Locate the cell with the specified text and output its [X, Y] center coordinate. 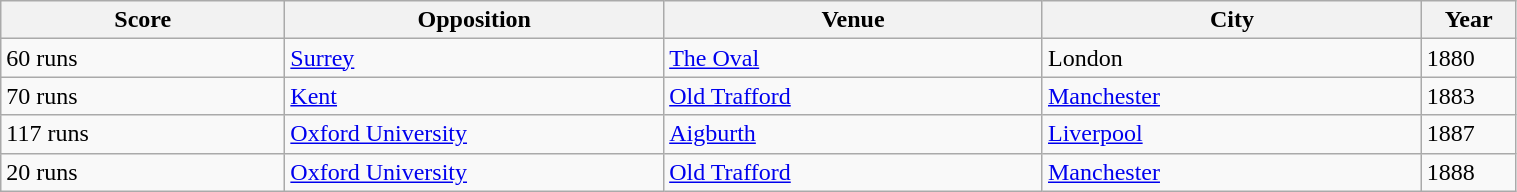
Kent [474, 96]
Surrey [474, 58]
60 runs [143, 58]
The Oval [854, 58]
20 runs [143, 172]
1888 [1468, 172]
City [1232, 20]
Venue [854, 20]
Liverpool [1232, 134]
1887 [1468, 134]
Opposition [474, 20]
London [1232, 58]
Score [143, 20]
70 runs [143, 96]
Year [1468, 20]
1880 [1468, 58]
117 runs [143, 134]
Aigburth [854, 134]
1883 [1468, 96]
